Scan for the cell matching the given text and deliver its [X, Y] coordinate at center. 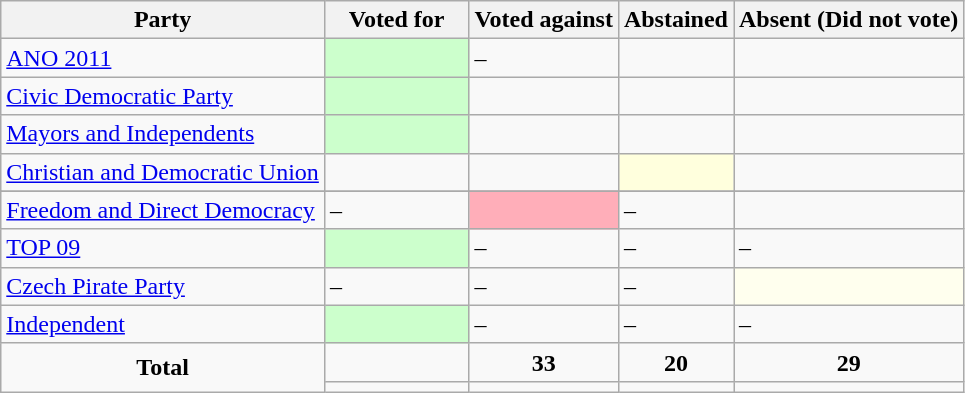
Civic Democratic Party [163, 96]
Christian and Democratic Union [163, 172]
Absent (Did not vote) [849, 20]
Independent [163, 324]
Voted for [396, 20]
Mayors and Independents [163, 134]
20 [676, 362]
29 [849, 362]
Czech Pirate Party [163, 286]
33 [544, 362]
ANO 2011 [163, 58]
Freedom and Direct Democracy [163, 210]
TOP 09 [163, 248]
Abstained [676, 20]
Total [163, 368]
Voted against [544, 20]
Party [163, 20]
